Pinpoint the cell where the given text exists, returning its (x, y) midpoint coordinate. 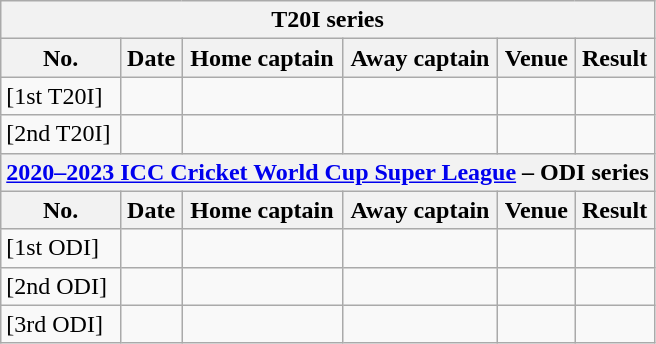
[2nd T20I] (61, 134)
[1st ODI] (61, 248)
[2nd ODI] (61, 286)
[1st T20I] (61, 96)
2020–2023 ICC Cricket World Cup Super League – ODI series (328, 172)
T20I series (328, 20)
[3rd ODI] (61, 324)
